Extract the (x, y) coordinate from the center of the cell holding the provided text.  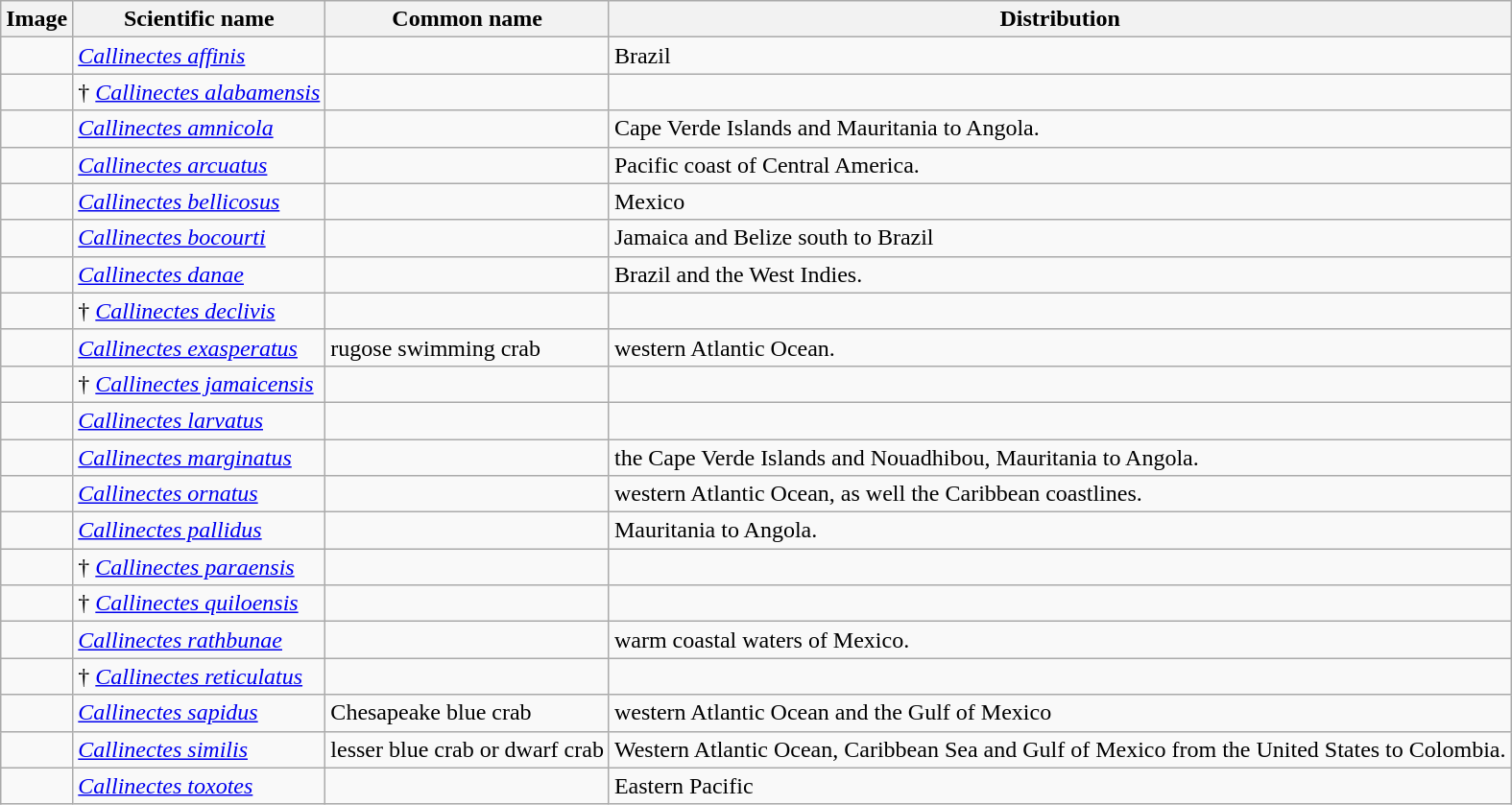
Pacific coast of Central America. (1060, 165)
Brazil and the West Indies. (1060, 274)
† Callinectes quiloensis (200, 604)
† Callinectes jamaicensis (200, 384)
Callinectes toxotes (200, 786)
Image (36, 19)
Callinectes larvatus (200, 420)
lesser blue crab or dwarf crab (468, 749)
Western Atlantic Ocean, Caribbean Sea and Gulf of Mexico from the United States to Colombia. (1060, 749)
Callinectes exasperatus (200, 347)
western Atlantic Ocean. (1060, 347)
Callinectes marginatus (200, 458)
Chesapeake blue crab (468, 713)
Brazil (1060, 56)
Callinectes similis (200, 749)
warm coastal waters of Mexico. (1060, 640)
Callinectes bocourti (200, 238)
Distribution (1060, 19)
Scientific name (200, 19)
western Atlantic Ocean and the Gulf of Mexico (1060, 713)
† Callinectes reticulatus (200, 676)
Callinectes pallidus (200, 531)
Callinectes bellicosus (200, 201)
Callinectes arcuatus (200, 165)
Common name (468, 19)
Callinectes affinis (200, 56)
Mauritania to Angola. (1060, 531)
rugose swimming crab (468, 347)
Callinectes amnicola (200, 129)
† Callinectes alabamensis (200, 92)
western Atlantic Ocean, as well the Caribbean coastlines. (1060, 494)
Mexico (1060, 201)
Eastern Pacific (1060, 786)
Callinectes sapidus (200, 713)
Callinectes danae (200, 274)
the Cape Verde Islands and Nouadhibou, Mauritania to Angola. (1060, 458)
† Callinectes declivis (200, 311)
Callinectes rathbunae (200, 640)
† Callinectes paraensis (200, 567)
Jamaica and Belize south to Brazil (1060, 238)
Callinectes ornatus (200, 494)
Cape Verde Islands and Mauritania to Angola. (1060, 129)
